Search for the cell housing the specified text and yield its [x, y] center coordinate. 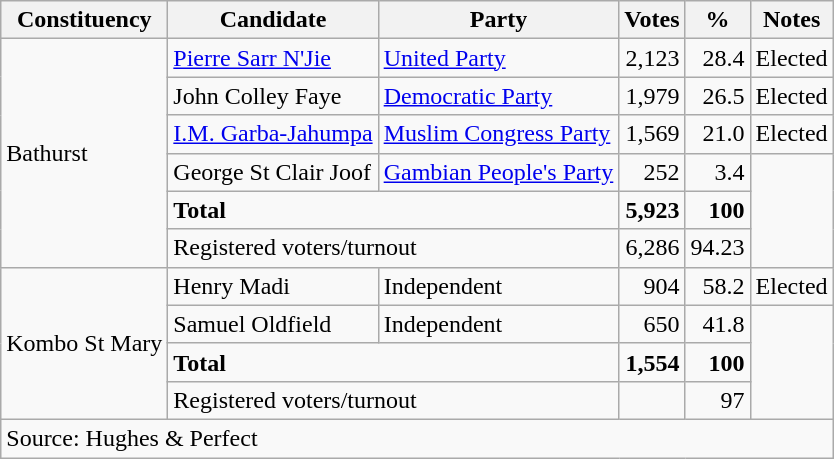
1,569 [652, 134]
1,554 [652, 362]
2,123 [652, 58]
21.0 [718, 134]
904 [652, 286]
Constituency [84, 20]
Muslim Congress Party [498, 134]
26.5 [718, 96]
41.8 [718, 324]
6,286 [652, 248]
5,923 [652, 210]
Bathurst [84, 153]
Notes [792, 20]
% [718, 20]
58.2 [718, 286]
Source: Hughes & Perfect [417, 438]
Democratic Party [498, 96]
United Party [498, 58]
Pierre Sarr N'Jie [273, 58]
Candidate [273, 20]
I.M. Garba-Jahumpa [273, 134]
3.4 [718, 172]
John Colley Faye [273, 96]
94.23 [718, 248]
1,979 [652, 96]
Gambian People's Party [498, 172]
Samuel Oldfield [273, 324]
28.4 [718, 58]
97 [718, 400]
Party [498, 20]
Henry Madi [273, 286]
Votes [652, 20]
George St Clair Joof [273, 172]
650 [652, 324]
252 [652, 172]
Kombo St Mary [84, 343]
